Locate the cell with the specified text and output its [X, Y] center coordinate. 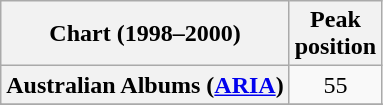
Peakposition [335, 34]
55 [335, 85]
Chart (1998–2000) [145, 34]
Australian Albums (ARIA) [145, 85]
